Locate the cell with the specified text and output its (X, Y) center coordinate. 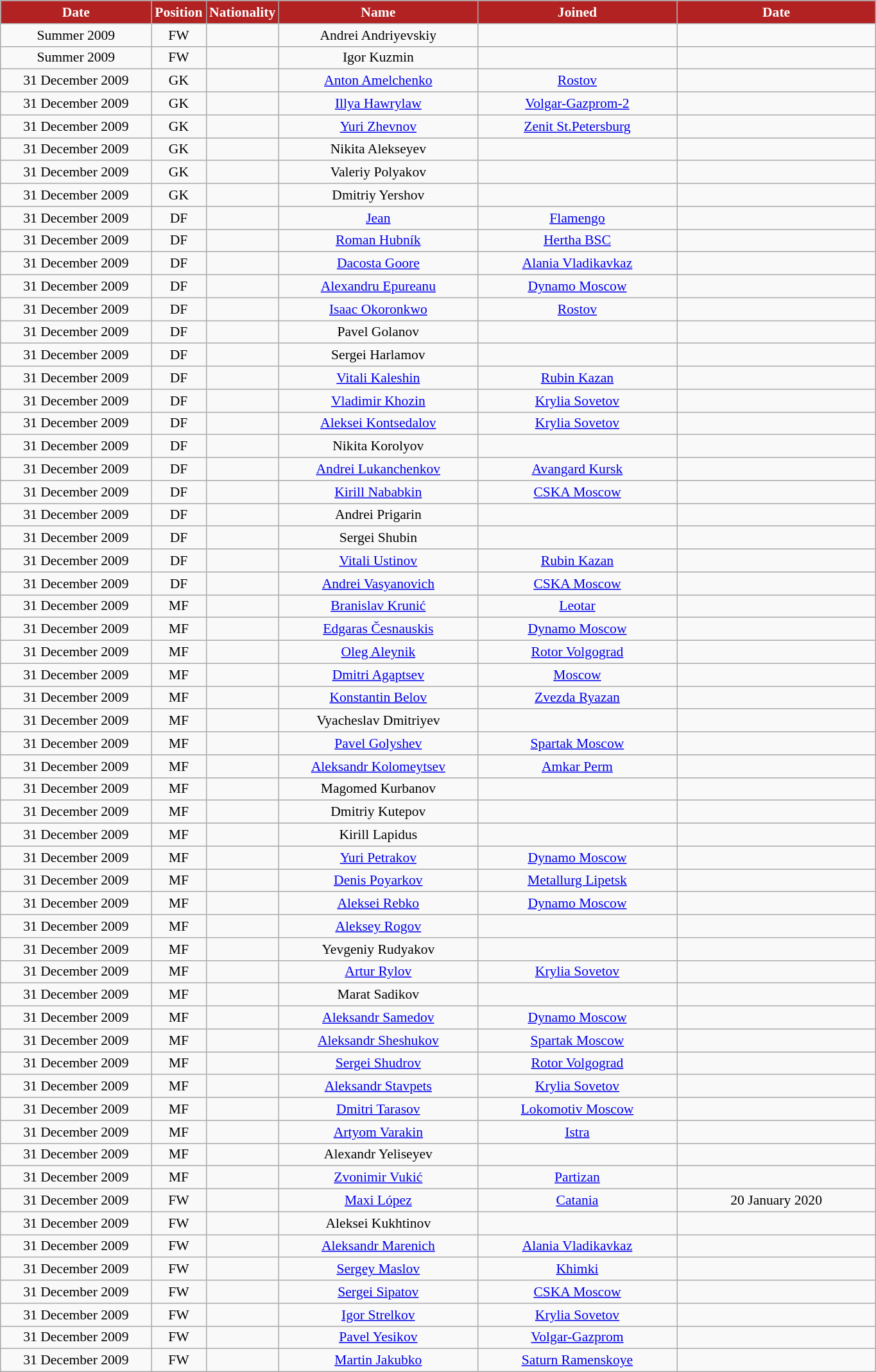
Dmitri Tarasov (378, 1109)
Aleksandr Kolomeytsev (378, 766)
Oleg Aleynik (378, 652)
Kirill Lapidus (378, 835)
Zvonimir Vukić (378, 1178)
Jean (378, 218)
Maxi López (378, 1201)
Dacosta Goore (378, 264)
Saturn Ramenskoye (577, 1360)
Avangard Kursk (577, 470)
Alexandru Epureanu (378, 287)
Pavel Yesikov (378, 1337)
Aleksandr Samedov (378, 1018)
Vladimir Khozin (378, 401)
Edgaras Česnauskis (378, 629)
Konstantin Belov (378, 698)
Zenit St.Petersburg (577, 126)
Aleksei Kontsedalov (378, 423)
Roman Hubník (378, 241)
Sergei Shudrov (378, 1063)
Istra (577, 1132)
Volgar-Gazprom-2 (577, 104)
Sergei Harlamov (378, 355)
Denis Poyarkov (378, 881)
Sergei Shubin (378, 538)
Name (378, 12)
Vitali Kaleshin (378, 378)
Martin Jakubko (378, 1360)
Sergei Sipatov (378, 1292)
Illya Hawrylaw (378, 104)
Aleksei Rebko (378, 904)
Leotar (577, 606)
Nikita Korolyov (378, 446)
Moscow (577, 675)
Joined (577, 12)
Khimki (577, 1269)
Andrei Lukanchenkov (378, 470)
Yuri Zhevnov (378, 126)
Volgar-Gazprom (577, 1337)
Dmitriy Yershov (378, 195)
Branislav Krunić (378, 606)
Pavel Golanov (378, 332)
Valeriy Polyakov (378, 173)
Sergey Maslov (378, 1269)
Dmitri Agaptsev (378, 675)
Dmitriy Kutepov (378, 812)
Yevgeniy Rudyakov (378, 949)
Aleksandr Stavpets (378, 1087)
Magomed Kurbanov (378, 789)
Aleksey Rogov (378, 926)
Igor Strelkov (378, 1315)
Igor Kuzmin (378, 58)
Zvezda Ryazan (577, 698)
Position (178, 12)
Artyom Varakin (378, 1132)
Partizan (577, 1178)
Andrei Prigarin (378, 515)
Vitali Ustinov (378, 561)
Lokomotiv Moscow (577, 1109)
Metallurg Lipetsk (577, 881)
Nikita Alekseyev (378, 149)
Nationality (243, 12)
Isaac Okoronkwo (378, 309)
Andrei Andriyevskiy (378, 35)
Yuri Petrakov (378, 858)
Hertha BSC (577, 241)
Pavel Golyshev (378, 743)
Flamengo (577, 218)
Artur Rylov (378, 972)
Catania (577, 1201)
Aleksandr Sheshukov (378, 1040)
Kirill Nababkin (378, 492)
Andrei Vasyanovich (378, 584)
Marat Sadikov (378, 995)
Amkar Perm (577, 766)
Anton Amelchenko (378, 81)
Vyacheslav Dmitriyev (378, 721)
Aleksandr Marenich (378, 1246)
Alexandr Yeliseyev (378, 1155)
Aleksei Kukhtinov (378, 1223)
20 January 2020 (777, 1201)
